Identify which cell holds the provided text, then report its (x, y) central coordinate. 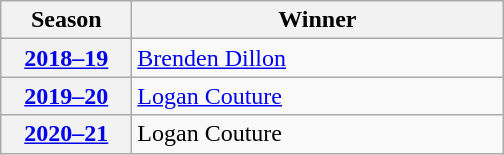
2018–19 (66, 58)
2019–20 (66, 96)
Brenden Dillon (318, 58)
2020–21 (66, 134)
Winner (318, 20)
Season (66, 20)
